Identify which cell holds the provided text, then report its (X, Y) central coordinate. 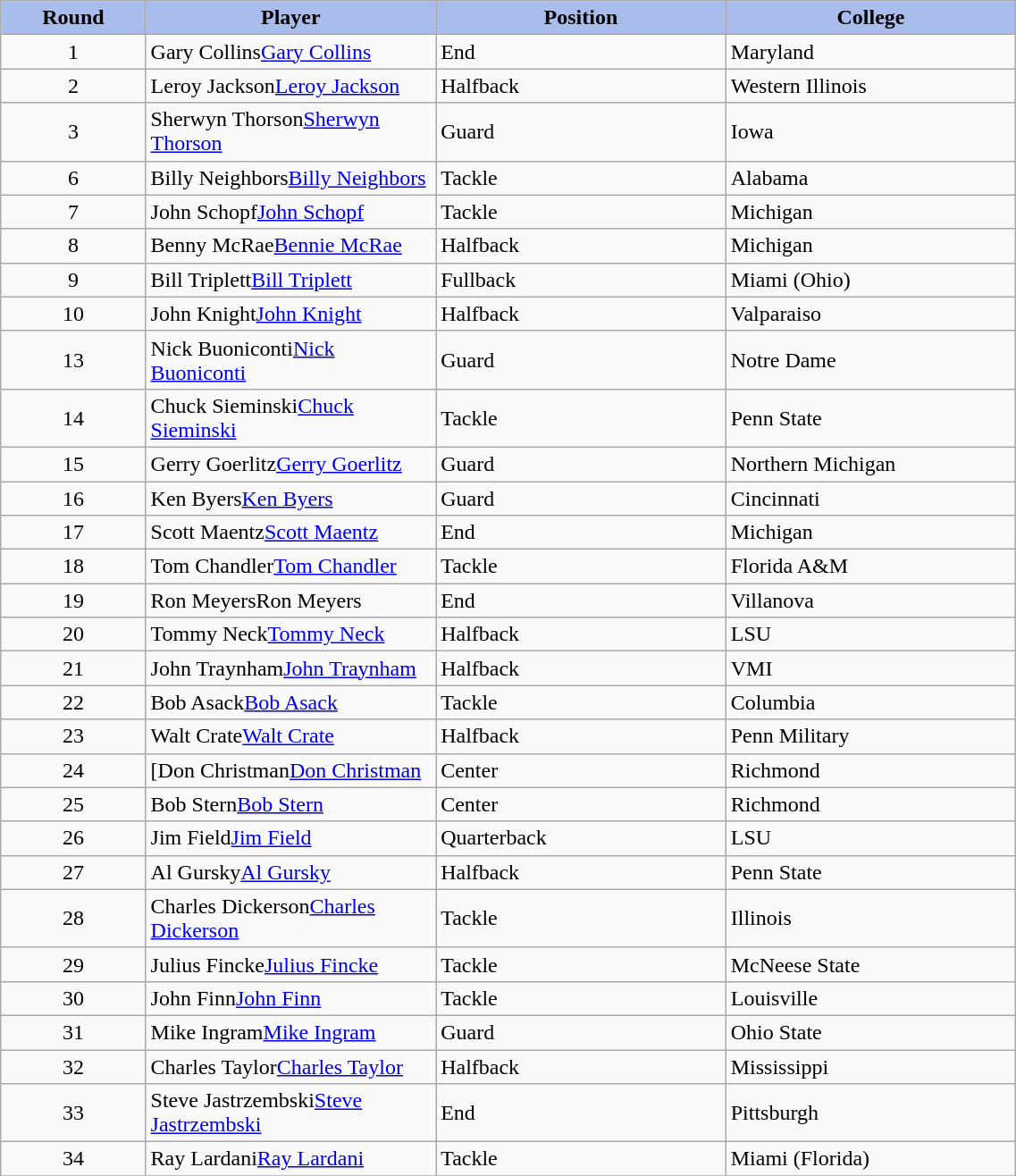
10 (73, 314)
Miami (Ohio) (870, 280)
Illinois (870, 919)
16 (73, 498)
Julius FinckeJulius Fincke (291, 964)
Jim FieldJim Field (291, 838)
33 (73, 1113)
Nick BuonicontiNick Buoniconti (291, 359)
Miami (Florida) (870, 1159)
7 (73, 212)
Player (291, 18)
John SchopfJohn Schopf (291, 212)
Mississippi (870, 1066)
Charles DickersonCharles Dickerson (291, 919)
Bob SternBob Stern (291, 804)
Penn Military (870, 736)
Fullback (581, 280)
32 (73, 1066)
3 (73, 132)
17 (73, 533)
Alabama (870, 178)
Tom ChandlerTom Chandler (291, 567)
9 (73, 280)
Scott MaentzScott Maentz (291, 533)
Ron MeyersRon Meyers (291, 601)
Columbia (870, 702)
Gerry GoerlitzGerry Goerlitz (291, 464)
26 (73, 838)
23 (73, 736)
Ray LardaniRay Lardani (291, 1159)
Tommy NeckTommy Neck (291, 634)
Al GurskyAl Gursky (291, 872)
31 (73, 1032)
14 (73, 418)
Villanova (870, 601)
Sherwyn ThorsonSherwyn Thorson (291, 132)
John KnightJohn Knight (291, 314)
College (870, 18)
Notre Dame (870, 359)
34 (73, 1159)
[Don ChristmanDon Christman (291, 770)
13 (73, 359)
1 (73, 52)
Steve JastrzembskiSteve Jastrzembski (291, 1113)
Gary CollinsGary Collins (291, 52)
Valparaiso (870, 314)
Mike IngramMike Ingram (291, 1032)
Walt CrateWalt Crate (291, 736)
18 (73, 567)
John FinnJohn Finn (291, 998)
Leroy JacksonLeroy Jackson (291, 86)
Northern Michigan (870, 464)
Pittsburgh (870, 1113)
Quarterback (581, 838)
Ken ByersKen Byers (291, 498)
15 (73, 464)
Bob AsackBob Asack (291, 702)
24 (73, 770)
6 (73, 178)
Charles TaylorCharles Taylor (291, 1066)
22 (73, 702)
McNeese State (870, 964)
Benny McRaeBennie McRae (291, 246)
Position (581, 18)
20 (73, 634)
19 (73, 601)
Billy NeighborsBilly Neighbors (291, 178)
Louisville (870, 998)
Ohio State (870, 1032)
29 (73, 964)
27 (73, 872)
21 (73, 668)
Bill TriplettBill Triplett (291, 280)
Western Illinois (870, 86)
Maryland (870, 52)
8 (73, 246)
John TraynhamJohn Traynham (291, 668)
Cincinnati (870, 498)
25 (73, 804)
2 (73, 86)
30 (73, 998)
VMI (870, 668)
Chuck SieminskiChuck Sieminski (291, 418)
Round (73, 18)
Florida A&M (870, 567)
Iowa (870, 132)
28 (73, 919)
